Provide the (X, Y) coordinate of the cell's center where the given text is located.  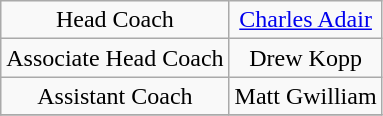
Charles Adair (306, 20)
Drew Kopp (306, 58)
Head Coach (115, 20)
Assistant Coach (115, 96)
Matt Gwilliam (306, 96)
Associate Head Coach (115, 58)
